Return the (x, y) coordinate for the center point of the cell that contains the specified text.  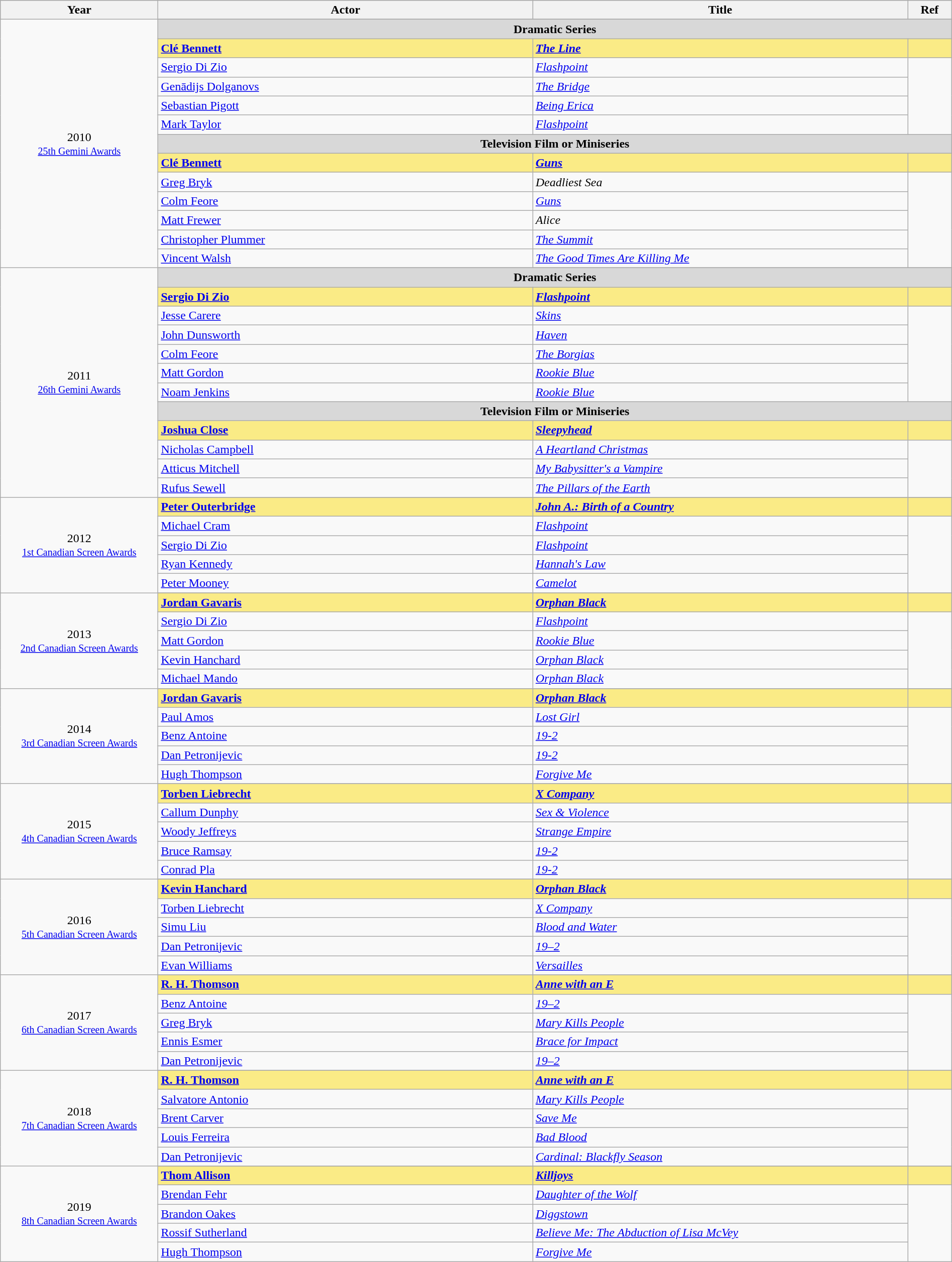
Michael Mando (345, 679)
Thom Allison (345, 1176)
Peter Mooney (345, 583)
Versailles (720, 965)
2016 5th Canadian Screen Awards (79, 927)
2017 6th Canadian Screen Awards (79, 1023)
2011 26th Gemini Awards (79, 383)
Cardinal: Blackfly Season (720, 1156)
Atticus Mitchell (345, 468)
Brace for Impact (720, 1042)
Vincent Walsh (345, 259)
Ennis Esmer (345, 1042)
Paul Amos (345, 717)
Simu Liu (345, 927)
The Pillars of the Earth (720, 487)
Ryan Kennedy (345, 564)
2018 7th Canadian Screen Awards (79, 1118)
Bruce Ramsay (345, 851)
A Heartland Christmas (720, 449)
Haven (720, 335)
Strange Empire (720, 831)
Save Me (720, 1118)
Camelot (720, 583)
Nicholas Campbell (345, 449)
Rufus Sewell (345, 487)
Woody Jeffreys (345, 831)
Rossif Sutherland (345, 1233)
The Bridge (720, 86)
Bad Blood (720, 1137)
Brandon Oakes (345, 1214)
Peter Outerbridge (345, 507)
Christopher Plummer (345, 239)
Noam Jenkins (345, 392)
Brendan Fehr (345, 1195)
Title (720, 10)
John A.: Birth of a Country (720, 507)
Actor (345, 10)
Matt Frewer (345, 220)
Killjoys (720, 1176)
Alice (720, 220)
2010 25th Gemini Awards (79, 144)
Deadliest Sea (720, 182)
The Line (720, 48)
The Borgias (720, 354)
Conrad Pla (345, 870)
The Good Times Are Killing Me (720, 259)
Genādijs Dolganovs (345, 86)
Blood and Water (720, 927)
Joshua Close (345, 430)
Skins (720, 316)
Sleepyhead (720, 430)
2014 3rd Canadian Screen Awards (79, 736)
Being Erica (720, 105)
Salvatore Antonio (345, 1099)
Mark Taylor (345, 124)
Hannah's Law (720, 564)
Diggstown (720, 1214)
Brent Carver (345, 1118)
Sex & Violence (720, 812)
Jesse Carere (345, 316)
2012 1st Canadian Screen Awards (79, 545)
Year (79, 10)
Sebastian Pigott (345, 105)
2019 8th Canadian Screen Awards (79, 1214)
Ref (930, 10)
John Dunsworth (345, 335)
2015 4th Canadian Screen Awards (79, 831)
My Babysitter's a Vampire (720, 468)
Michael Cram (345, 526)
Lost Girl (720, 717)
Louis Ferreira (345, 1137)
The Summit (720, 239)
Evan Williams (345, 965)
Daughter of the Wolf (720, 1195)
Believe Me: The Abduction of Lisa McVey (720, 1233)
2013 2nd Canadian Screen Awards (79, 641)
Callum Dunphy (345, 812)
